From the cell containing the given text, extract its center point as [x, y] coordinate. 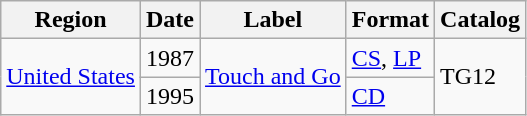
TG12 [480, 77]
Label [274, 20]
CD [390, 96]
CS, LP [390, 58]
1987 [170, 58]
Catalog [480, 20]
United States [71, 77]
Touch and Go [274, 77]
1995 [170, 96]
Format [390, 20]
Region [71, 20]
Date [170, 20]
